Pinpoint the cell where the given text exists, returning its [X, Y] midpoint coordinate. 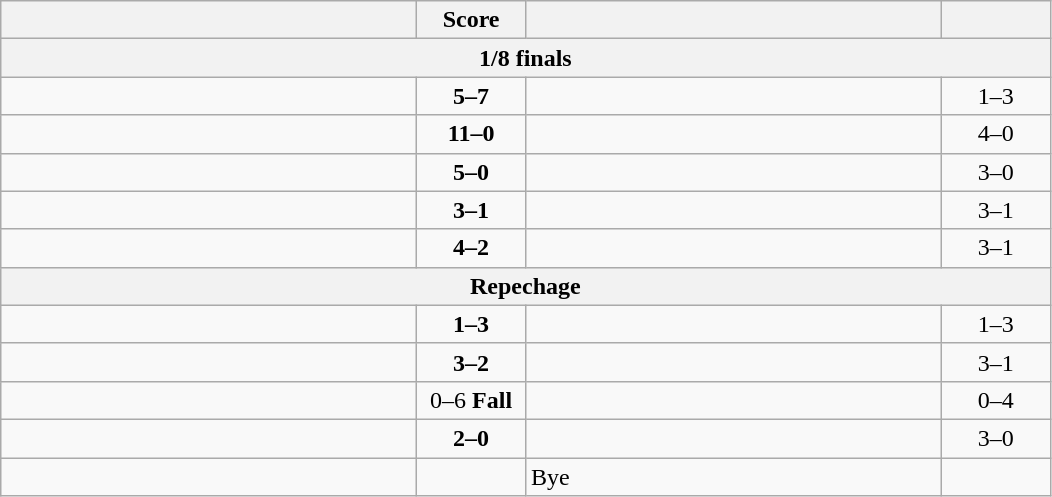
11–0 [472, 134]
5–7 [472, 96]
2–0 [472, 438]
Bye [733, 477]
Score [472, 20]
0–4 [996, 400]
4–0 [996, 134]
1/8 finals [526, 58]
4–2 [472, 248]
0–6 Fall [472, 400]
Repechage [526, 286]
3–2 [472, 362]
5–0 [472, 172]
